For the text-containing cell, return its midpoint in (X, Y) coordinate format. 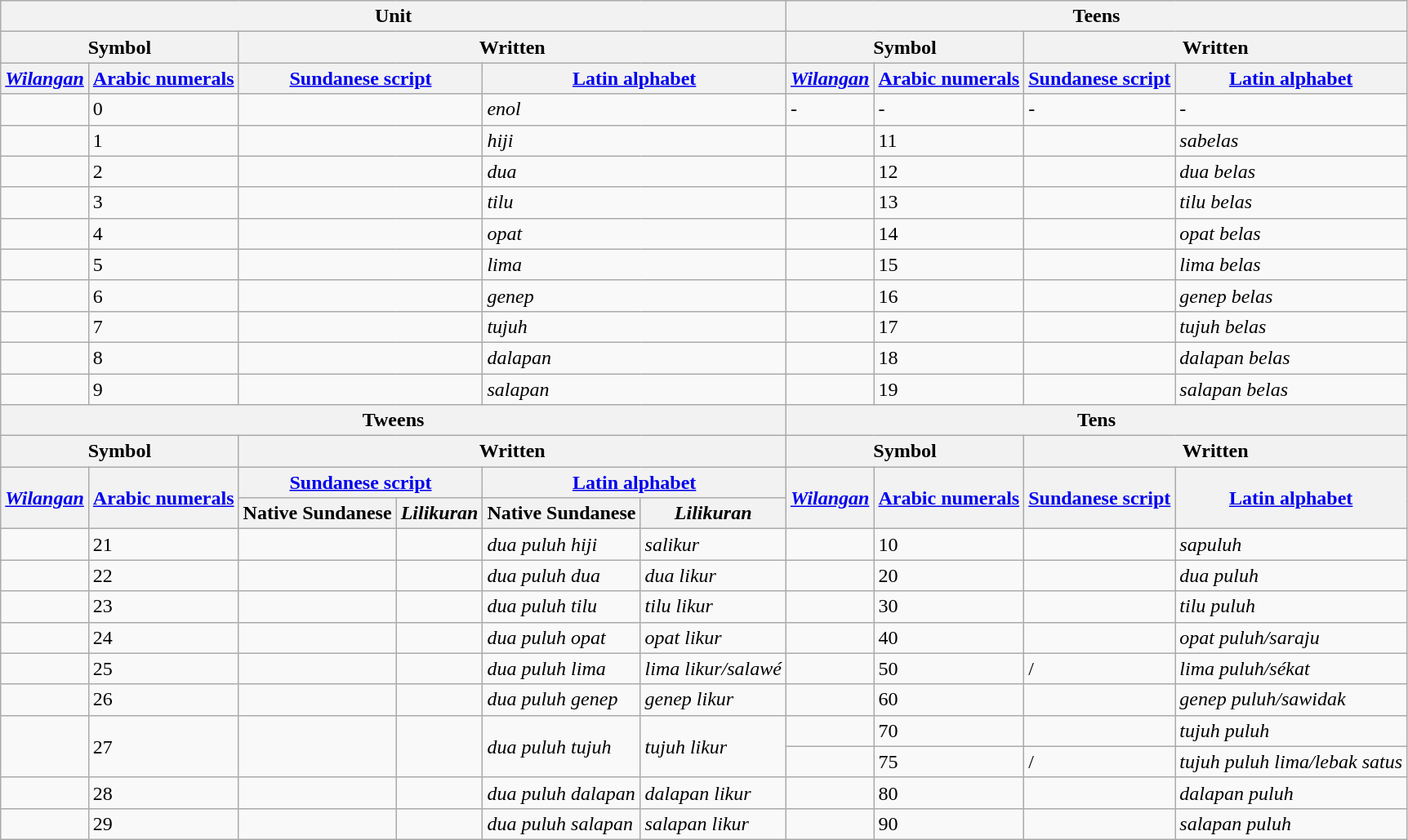
genep (635, 296)
22 (163, 576)
lima belas (1291, 264)
dalapan belas (1291, 358)
salapan (635, 389)
21 (163, 544)
dua (635, 171)
dua puluh dalapan (562, 793)
17 (949, 327)
16 (949, 296)
opat puluh/saraju (1291, 638)
lima (635, 264)
dua puluh tilu (562, 607)
lima puluh/sékat (1291, 669)
genep puluh/sawidak (1291, 700)
salapan puluh (1291, 824)
30 (949, 607)
70 (949, 731)
lima likur/salawé (713, 669)
23 (163, 607)
18 (949, 358)
27 (163, 746)
6 (163, 296)
tujuh (635, 327)
13 (949, 202)
2 (163, 171)
0 (163, 109)
75 (949, 762)
sapuluh (1291, 544)
Unit (394, 16)
salikur (713, 544)
15 (949, 264)
dua puluh dua (562, 576)
19 (949, 389)
28 (163, 793)
60 (949, 700)
dua puluh lima (562, 669)
dalapan (635, 358)
3 (163, 202)
Tweens (394, 420)
8 (163, 358)
hiji (635, 140)
opat belas (1291, 233)
genep likur (713, 700)
dua puluh tujuh (562, 746)
10 (949, 544)
dua puluh (1291, 576)
dalapan puluh (1291, 793)
dua puluh genep (562, 700)
sabelas (1291, 140)
dua puluh salapan (562, 824)
opat likur (713, 638)
5 (163, 264)
dua puluh opat (562, 638)
80 (949, 793)
enol (635, 109)
40 (949, 638)
dalapan likur (713, 793)
90 (949, 824)
50 (949, 669)
salapan likur (713, 824)
29 (163, 824)
genep belas (1291, 296)
dua puluh hiji (562, 544)
tujuh belas (1291, 327)
11 (949, 140)
tilu likur (713, 607)
tujuh puluh lima/lebak satus (1291, 762)
25 (163, 669)
tujuh puluh (1291, 731)
12 (949, 171)
1 (163, 140)
tilu belas (1291, 202)
opat (635, 233)
Teens (1096, 16)
4 (163, 233)
20 (949, 576)
dua belas (1291, 171)
9 (163, 389)
24 (163, 638)
7 (163, 327)
26 (163, 700)
Tens (1096, 420)
tilu puluh (1291, 607)
tilu (635, 202)
tujuh likur (713, 746)
salapan belas (1291, 389)
dua likur (713, 576)
14 (949, 233)
